Output the (x, y) coordinate of the center of the cell containing the given text.  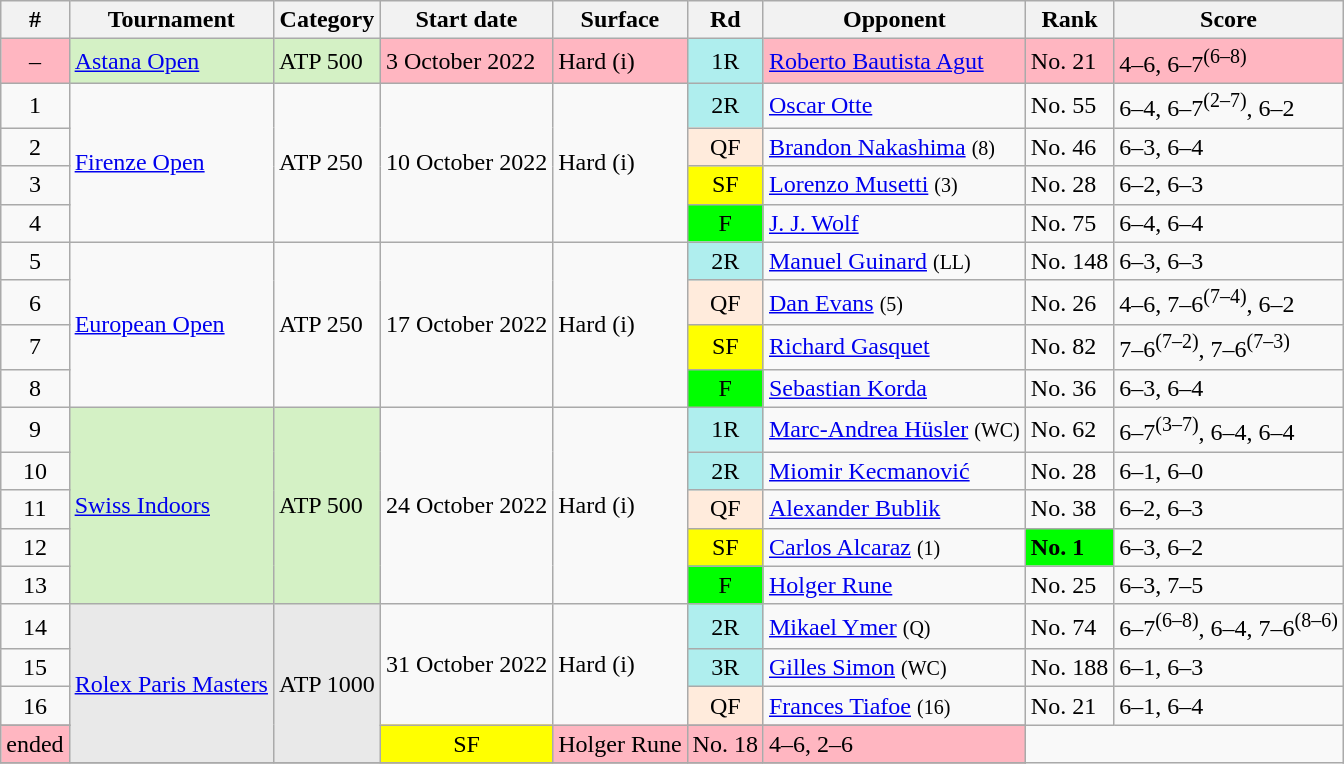
Astana Open (171, 62)
Oscar Otte (894, 106)
14 (35, 626)
6–4, 6–4 (1229, 223)
3 (35, 185)
Swiss Indoors (171, 506)
Sebastian Korda (894, 388)
No. 25 (1069, 585)
Start date (466, 20)
31 October 2022 (466, 664)
8 (35, 388)
Rd (725, 20)
6–1, 6–0 (1229, 471)
No. 55 (1069, 106)
13 (35, 585)
12 (35, 547)
3 October 2022 (466, 62)
Roberto Bautista Agut (894, 62)
No. 18 (725, 744)
Marc-Andrea Hüsler (WC) (894, 430)
Richard Gasquet (894, 348)
European Open (171, 324)
4–6, 2–6 (894, 744)
2 (35, 147)
No. 82 (1069, 348)
Lorenzo Musetti (3) (894, 185)
Opponent (894, 20)
ATP 1000 (326, 684)
No. 188 (1069, 668)
Tournament (171, 20)
4–6, 6–7(6–8) (1229, 62)
Category (326, 20)
No. 36 (1069, 388)
Gilles Simon (WC) (894, 668)
No. 75 (1069, 223)
# (35, 20)
6–7(3–7), 6–4, 6–4 (1229, 430)
6–7(6–8), 6–4, 7–6(8–6) (1229, 626)
Mikael Ymer (Q) (894, 626)
24 October 2022 (466, 506)
No. 148 (1069, 261)
3R (725, 668)
15 (35, 668)
10 (35, 471)
7–6(7–2), 7–6(7–3) (1229, 348)
Manuel Guinard (LL) (894, 261)
9 (35, 430)
4–6, 7–6(7–4), 6–2 (1229, 302)
Rolex Paris Masters (171, 684)
6–1, 6–3 (1229, 668)
1 (35, 106)
17 October 2022 (466, 324)
No. 1 (1069, 547)
– (35, 62)
Brandon Nakashima (8) (894, 147)
No. 74 (1069, 626)
Firenze Open (171, 162)
6–3, 6–3 (1229, 261)
J. J. Wolf (894, 223)
4 (35, 223)
6–3, 7–5 (1229, 585)
No. 26 (1069, 302)
7 (35, 348)
6–4, 6–7(2–7), 6–2 (1229, 106)
No. 46 (1069, 147)
No. 38 (1069, 509)
11 (35, 509)
Dan Evans (5) (894, 302)
Carlos Alcaraz (1) (894, 547)
6–1, 6–4 (1229, 706)
ended (35, 744)
6 (35, 302)
10 October 2022 (466, 162)
Alexander Bublik (894, 509)
5 (35, 261)
Miomir Kecmanović (894, 471)
No. 62 (1069, 430)
Surface (620, 20)
Score (1229, 20)
Rank (1069, 20)
6–3, 6–2 (1229, 547)
Frances Tiafoe (16) (894, 706)
16 (35, 706)
